Detect which cell encompasses the target text, then output its (x, y) center coordinate. 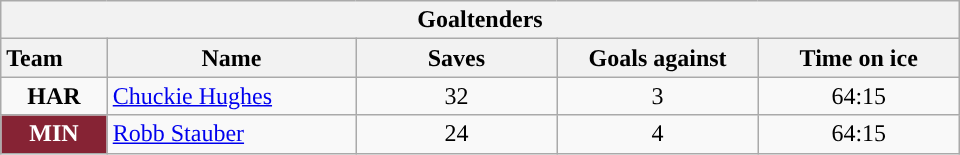
Goals against (658, 58)
32 (456, 96)
HAR (54, 96)
Goaltenders (480, 20)
Robb Stauber (232, 134)
Team (54, 58)
Saves (456, 58)
Time on ice (858, 58)
MIN (54, 134)
4 (658, 134)
Name (232, 58)
Chuckie Hughes (232, 96)
3 (658, 96)
24 (456, 134)
